Capture the cell that displays the provided text and extract its (X, Y) central coordinate. 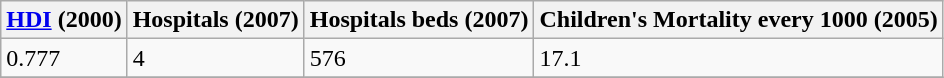
Hospitals (2007) (216, 20)
17.1 (738, 58)
HDI (2000) (64, 20)
576 (419, 58)
Hospitals beds (2007) (419, 20)
0.777 (64, 58)
4 (216, 58)
Children's Mortality every 1000 (2005) (738, 20)
